Search for the cell housing the specified text and yield its [x, y] center coordinate. 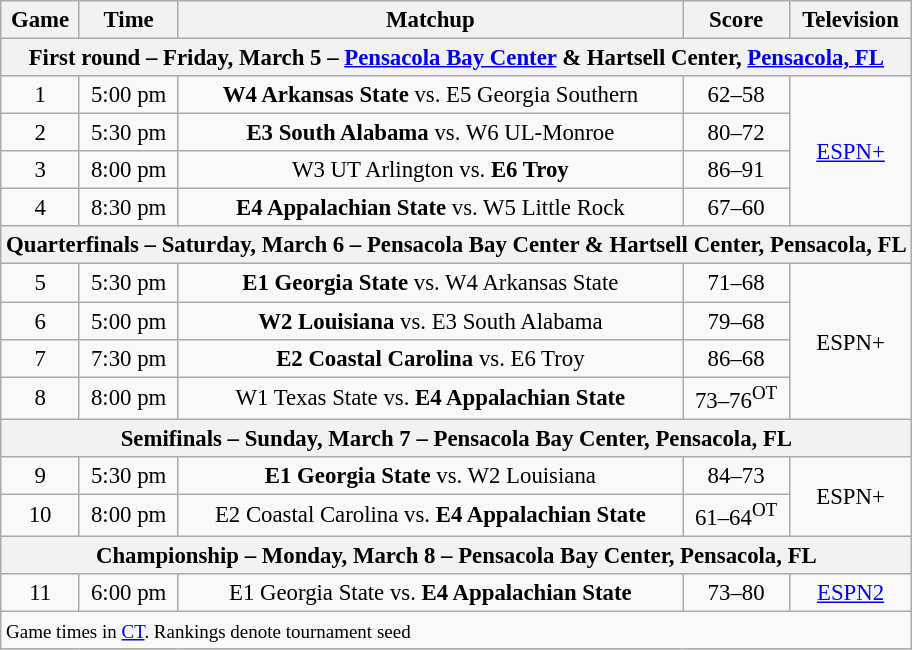
79–68 [736, 321]
Score [736, 20]
6 [40, 321]
7:30 pm [128, 358]
ESPN2 [850, 593]
Quarterfinals – Saturday, March 6 – Pensacola Bay Center & Hartsell Center, Pensacola, FL [456, 245]
Championship – Monday, March 8 – Pensacola Bay Center, Pensacola, FL [456, 555]
61–64OT [736, 515]
Semifinals – Sunday, March 7 – Pensacola Bay Center, Pensacola, FL [456, 438]
Game times in CT. Rankings denote tournament seed [456, 631]
71–68 [736, 283]
11 [40, 593]
W1 Texas State vs. E4 Appalachian State [430, 398]
10 [40, 515]
E2 Coastal Carolina vs. E4 Appalachian State [430, 515]
First round – Friday, March 5 – Pensacola Bay Center & Hartsell Center, Pensacola, FL [456, 58]
E2 Coastal Carolina vs. E6 Troy [430, 358]
8 [40, 398]
4 [40, 208]
7 [40, 358]
80–72 [736, 133]
67–60 [736, 208]
E4 Appalachian State vs. W5 Little Rock [430, 208]
Television [850, 20]
6:00 pm [128, 593]
W4 Arkansas State vs. E5 Georgia Southern [430, 95]
73–76OT [736, 398]
W3 UT Arlington vs. E6 Troy [430, 170]
1 [40, 95]
E1 Georgia State vs. W4 Arkansas State [430, 283]
3 [40, 170]
62–58 [736, 95]
9 [40, 476]
W2 Louisiana vs. E3 South Alabama [430, 321]
2 [40, 133]
73–80 [736, 593]
E3 South Alabama vs. W6 UL-Monroe [430, 133]
84–73 [736, 476]
8:30 pm [128, 208]
E1 Georgia State vs. E4 Appalachian State [430, 593]
86–91 [736, 170]
Matchup [430, 20]
5 [40, 283]
Game [40, 20]
E1 Georgia State vs. W2 Louisiana [430, 476]
Time [128, 20]
86–68 [736, 358]
